Detect which cell encompasses the target text, then output its (X, Y) center coordinate. 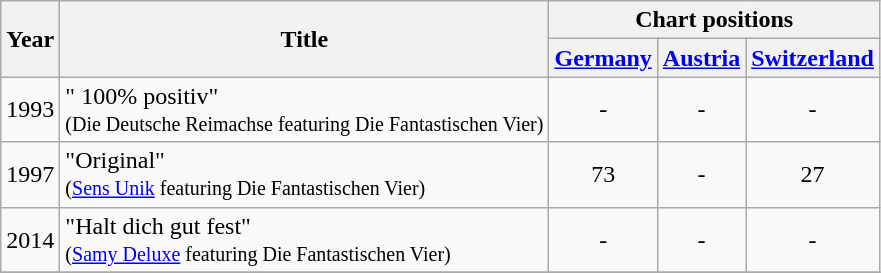
"Halt dich gut fest"(Samy Deluxe featuring Die Fantastischen Vier) (304, 240)
27 (813, 174)
Germany (603, 58)
Switzerland (813, 58)
73 (603, 174)
2014 (30, 240)
Year (30, 39)
1993 (30, 110)
1997 (30, 174)
Chart positions (714, 20)
"Original"(Sens Unik featuring Die Fantastischen Vier) (304, 174)
" 100% positiv"(Die Deutsche Reimachse featuring Die Fantastischen Vier) (304, 110)
Title (304, 39)
Austria (701, 58)
